For the text-containing cell, return its midpoint in (X, Y) coordinate format. 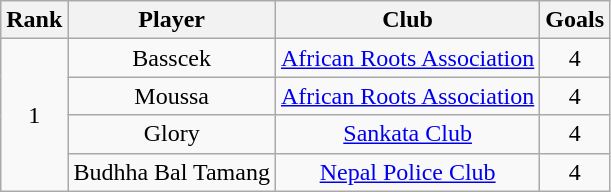
Rank (34, 20)
Budhha Bal Tamang (172, 172)
Sankata Club (407, 134)
Club (407, 20)
Moussa (172, 96)
Goals (575, 20)
1 (34, 115)
Player (172, 20)
Nepal Police Club (407, 172)
Basscek (172, 58)
Glory (172, 134)
